Determine the (x, y) coordinate at the center of the cell enclosing the given text.  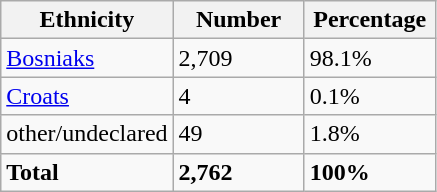
Bosniaks (87, 58)
Ethnicity (87, 20)
1.8% (370, 134)
2,709 (238, 58)
2,762 (238, 172)
98.1% (370, 58)
100% (370, 172)
Total (87, 172)
4 (238, 96)
Croats (87, 96)
0.1% (370, 96)
Percentage (370, 20)
Number (238, 20)
other/undeclared (87, 134)
49 (238, 134)
